Identify which cell holds the provided text, then report its (X, Y) central coordinate. 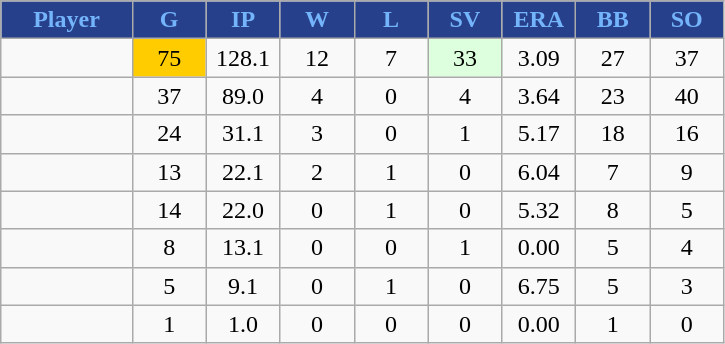
31.1 (243, 134)
9.1 (243, 286)
33 (465, 58)
G (169, 20)
W (317, 20)
27 (613, 58)
6.75 (539, 286)
128.1 (243, 58)
12 (317, 58)
BB (613, 20)
13 (169, 172)
6.04 (539, 172)
3.64 (539, 96)
L (391, 20)
9 (687, 172)
14 (169, 210)
18 (613, 134)
22.0 (243, 210)
13.1 (243, 248)
89.0 (243, 96)
1.0 (243, 324)
3.09 (539, 58)
40 (687, 96)
5.32 (539, 210)
IP (243, 20)
75 (169, 58)
24 (169, 134)
SO (687, 20)
16 (687, 134)
5.17 (539, 134)
ERA (539, 20)
22.1 (243, 172)
23 (613, 96)
2 (317, 172)
SV (465, 20)
Player (66, 20)
